Locate the cell with the specified text and output its [x, y] center coordinate. 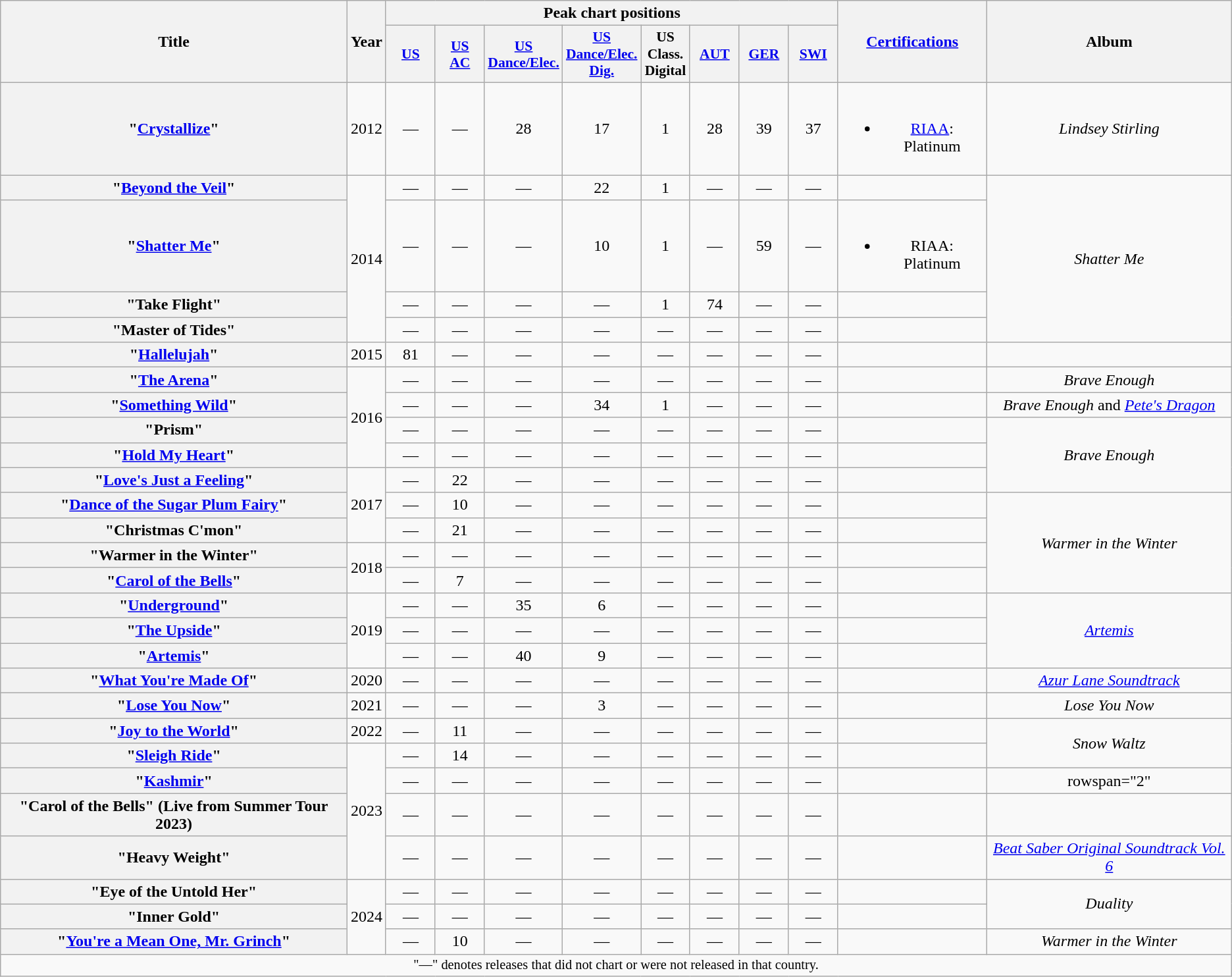
34 [602, 405]
37 [813, 128]
"You're a Mean One, Mr. Grinch" [174, 941]
"Carol of the Bells" [174, 580]
rowspan="2" [1109, 781]
"Inner Gold" [174, 916]
2024 [366, 916]
Duality [1109, 904]
2022 [366, 731]
3 [602, 706]
"Hallelujah" [174, 355]
"Artemis" [174, 655]
6 [602, 605]
"Lose You Now" [174, 706]
2019 [366, 630]
74 [715, 305]
Lose You Now [1109, 706]
GER [763, 54]
11 [459, 731]
"Hold My Heart" [174, 455]
Snow Waltz [1109, 743]
USClass.Digital [666, 54]
"Underground" [174, 605]
Peak chart positions [612, 13]
Album [1109, 42]
Shatter Me [1109, 259]
40 [524, 655]
US [411, 54]
2012 [366, 128]
14 [459, 756]
"Something Wild" [174, 405]
2018 [366, 568]
Year [366, 42]
Title [174, 42]
"Eye of the Untold Her" [174, 891]
"Warmer in the Winter" [174, 555]
AUT [715, 54]
"Take Flight" [174, 305]
"Prism" [174, 430]
SWI [813, 54]
81 [411, 355]
"Carol of the Bells" (Live from Summer Tour 2023) [174, 815]
Brave Enough and Pete's Dragon [1109, 405]
2023 [366, 811]
Artemis [1109, 630]
Azur Lane Soundtrack [1109, 681]
"—" denotes releases that did not chart or were not released in that country. [616, 965]
7 [459, 580]
35 [524, 605]
9 [602, 655]
2014 [366, 259]
2017 [366, 505]
US Dance/Elec. Dig. [602, 54]
"Dance of the Sugar Plum Fairy" [174, 505]
39 [763, 128]
"Beyond the Veil" [174, 188]
US AC [459, 54]
17 [602, 128]
"The Upside" [174, 630]
"Master of Tides" [174, 330]
"Joy to the World" [174, 731]
"Kashmir" [174, 781]
2021 [366, 706]
"Crystallize" [174, 128]
21 [459, 530]
"The Arena" [174, 380]
"Christmas C'mon" [174, 530]
2015 [366, 355]
59 [763, 246]
Beat Saber Original Soundtrack Vol. 6 [1109, 857]
2016 [366, 417]
Certifications [912, 42]
"Shatter Me" [174, 246]
"Heavy Weight" [174, 857]
"Love's Just a Feeling" [174, 480]
US Dance/Elec. [524, 54]
"What You're Made Of" [174, 681]
"Sleigh Ride" [174, 756]
Lindsey Stirling [1109, 128]
2020 [366, 681]
